Determine the (X, Y) coordinate at the center of the cell enclosing the given text.  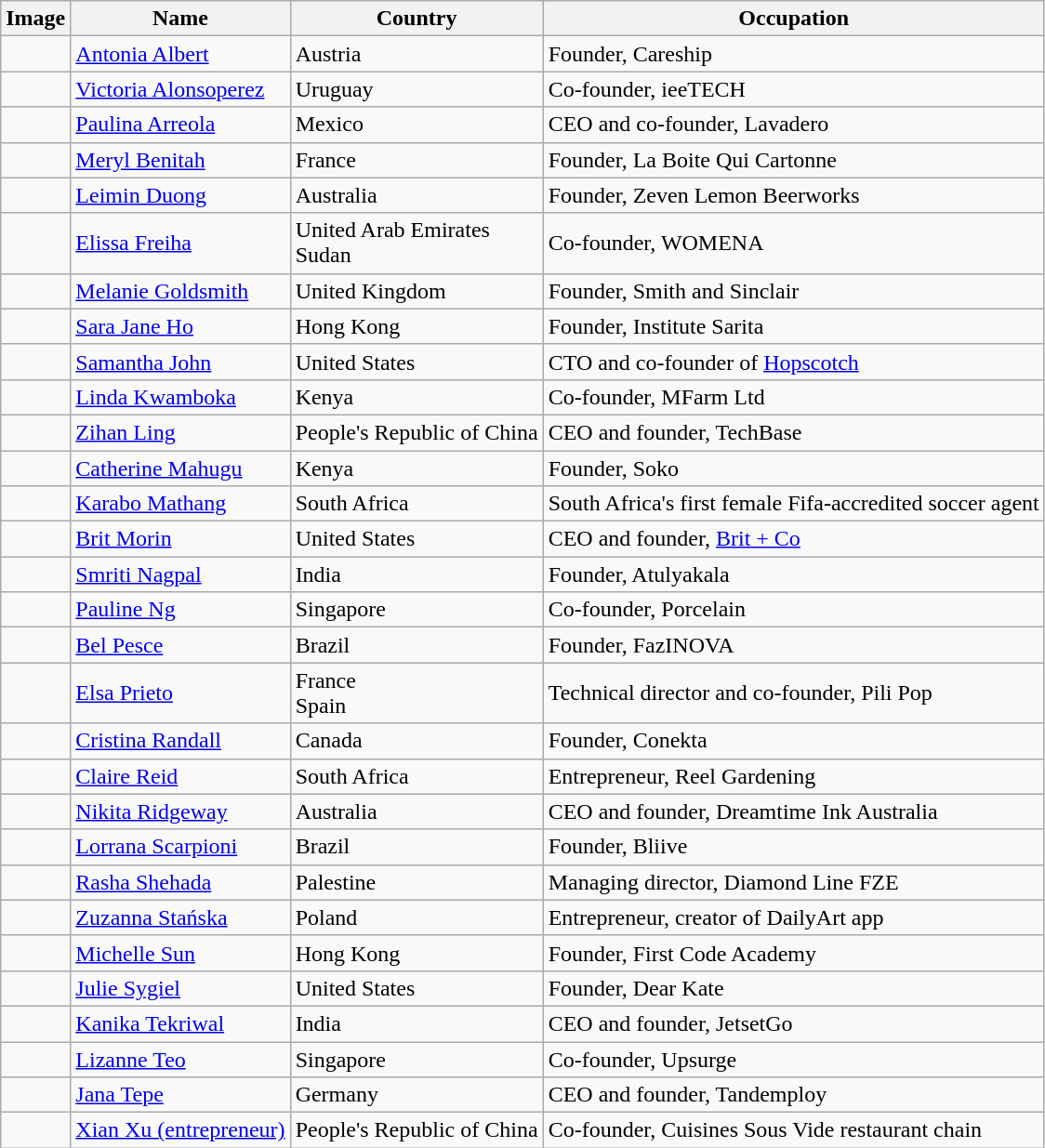
Jana Tepe (180, 1095)
CEO and founder, JetsetGo (794, 1023)
Lorrana Scarpioni (180, 847)
Nikita Ridgeway (180, 812)
Founder, Careship (794, 54)
Founder, FazINOVA (794, 645)
Entrepreneur, creator of DailyArt app (794, 917)
Karabo Mathang (180, 504)
Meryl Benitah (180, 160)
Melanie Goldsmith (180, 291)
CEO and co-founder, Lavadero (794, 125)
Victoria Alonsoperez (180, 89)
Founder, First Code Academy (794, 953)
Co-founder, Porcelain (794, 610)
CEO and founder, Brit + Co (794, 539)
Country (417, 19)
Managing director, Diamond Line FZE (794, 882)
Occupation (794, 19)
Founder, Soko (794, 468)
Samantha John (180, 362)
Uruguay (417, 89)
Founder, Zeven Lemon Beerworks (794, 195)
Co-founder, Upsurge (794, 1059)
Sara Jane Ho (180, 326)
Germany (417, 1095)
Founder, Atulyakala (794, 574)
Entrepreneur, Reel Gardening (794, 776)
South Africa's first female Fifa-accredited soccer agent (794, 504)
Smriti Nagpal (180, 574)
Image (35, 19)
Co-founder, MFarm Ltd (794, 397)
Canada (417, 741)
Founder, Bliive (794, 847)
CTO and co-founder of Hopscotch (794, 362)
Bel Pesce (180, 645)
Elsa Prieto (180, 693)
Pauline Ng (180, 610)
Antonia Albert (180, 54)
Poland (417, 917)
Leimin Duong (180, 195)
Elissa Freiha (180, 244)
Co-founder, ieeTECH (794, 89)
Paulina Arreola (180, 125)
Palestine (417, 882)
France (417, 160)
Mexico (417, 125)
Founder, Institute Sarita (794, 326)
United Kingdom (417, 291)
FranceSpain (417, 693)
United Arab EmiratesSudan (417, 244)
Linda Kwamboka (180, 397)
Co-founder, WOMENA (794, 244)
Cristina Randall (180, 741)
Catherine Mahugu (180, 468)
CEO and founder, Dreamtime Ink Australia (794, 812)
Founder, Dear Kate (794, 988)
Zihan Ling (180, 432)
Xian Xu (entrepreneur) (180, 1130)
Zuzanna Stańska (180, 917)
Kanika Tekriwal (180, 1023)
CEO and founder, Tandemploy (794, 1095)
Founder, Smith and Sinclair (794, 291)
Founder, Conekta (794, 741)
Michelle Sun (180, 953)
Founder, La Boite Qui Cartonne (794, 160)
Claire Reid (180, 776)
Brit Morin (180, 539)
Lizanne Teo (180, 1059)
Austria (417, 54)
Name (180, 19)
Julie Sygiel (180, 988)
Technical director and co-founder, Pili Pop (794, 693)
Co-founder, Cuisines Sous Vide restaurant chain (794, 1130)
CEO and founder, TechBase (794, 432)
Rasha Shehada (180, 882)
